Locate the cell with the specified text and output its (X, Y) center coordinate. 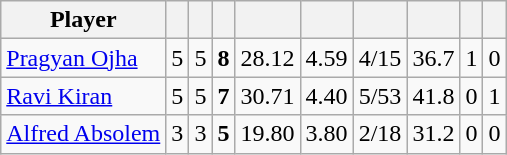
41.8 (434, 96)
Alfred Absolem (84, 134)
28.12 (268, 58)
4.59 (326, 58)
4.40 (326, 96)
5/53 (380, 96)
3.80 (326, 134)
Ravi Kiran (84, 96)
2/18 (380, 134)
8 (224, 58)
30.71 (268, 96)
31.2 (434, 134)
Pragyan Ojha (84, 58)
Player (84, 20)
36.7 (434, 58)
4/15 (380, 58)
7 (224, 96)
19.80 (268, 134)
